Capture the cell that displays the provided text and extract its [x, y] central coordinate. 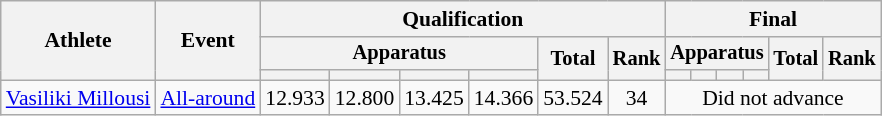
12.933 [294, 98]
12.800 [364, 98]
Athlete [78, 40]
Event [208, 40]
53.524 [572, 98]
Qualification [462, 19]
Vasiliki Millousi [78, 98]
34 [637, 98]
13.425 [434, 98]
All-around [208, 98]
Did not advance [772, 98]
14.366 [504, 98]
Final [772, 19]
